Output the [x, y] coordinate of the center of the cell containing the given text.  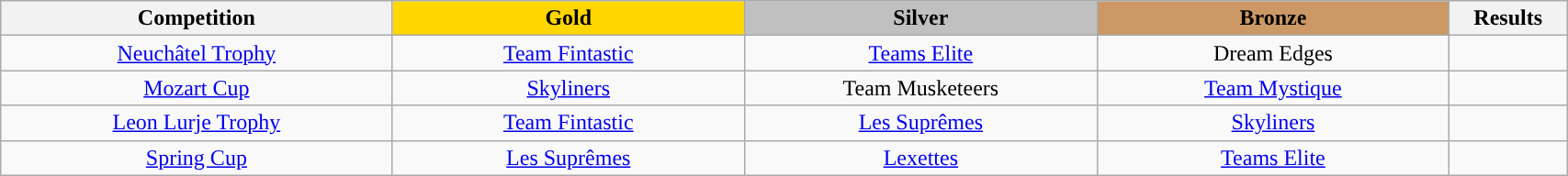
Gold [569, 18]
Mozart Cup [197, 88]
Spring Cup [197, 158]
Leon Lurje Trophy [197, 123]
Team Musketeers [921, 88]
Competition [197, 18]
Silver [921, 18]
Dream Edges [1273, 53]
Neuchâtel Trophy [197, 53]
Team Mystique [1273, 88]
Bronze [1273, 18]
Results [1508, 18]
Lexettes [921, 158]
